Determine the (x, y) coordinate at the center of the cell enclosing the given text.  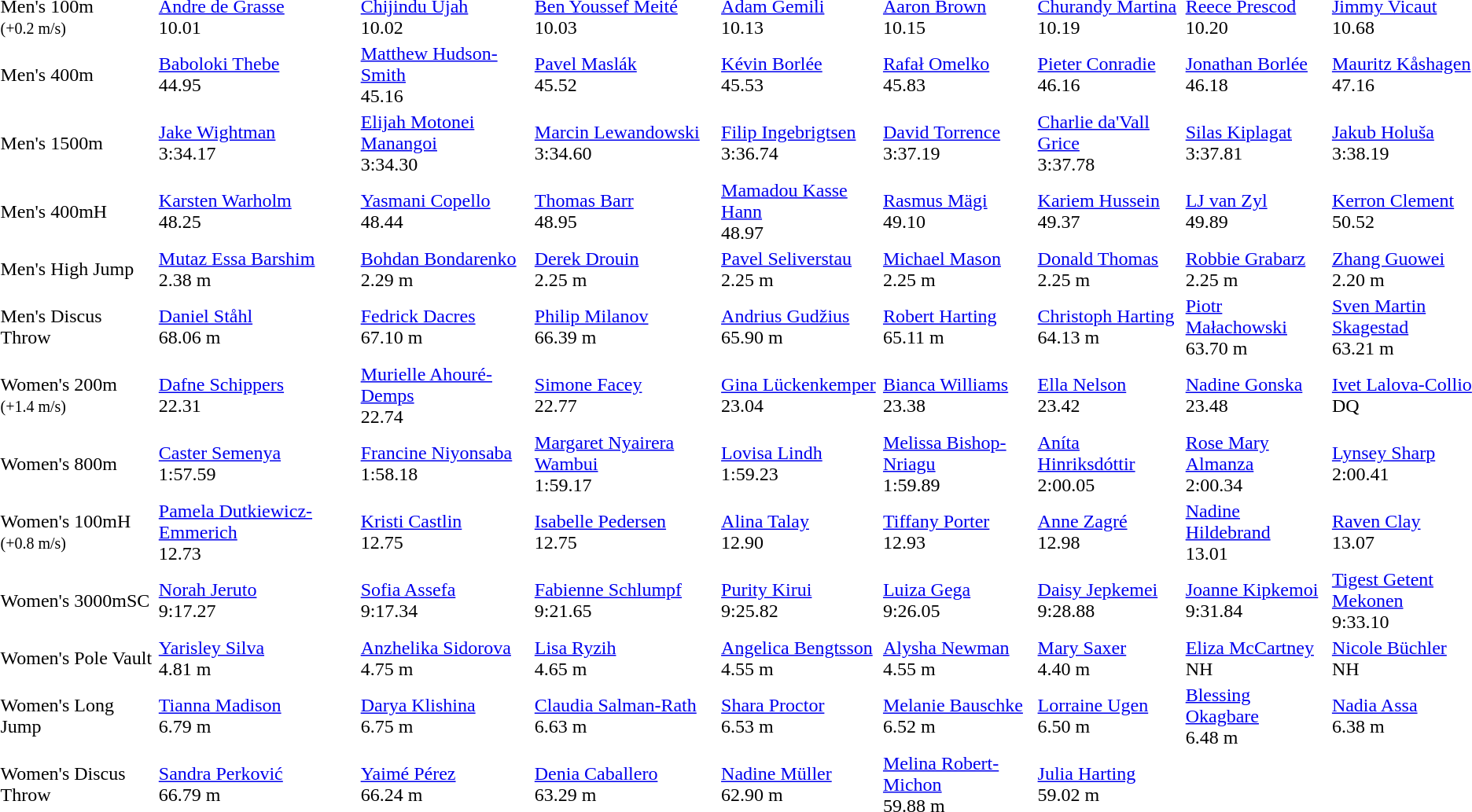
Alina Talay 12.90 (800, 532)
Joanne Kipkemoi 9:31.84 (1257, 601)
Ella Nelson 23.42 (1109, 395)
Robbie Grabarz 2.25 m (1257, 269)
Luiza Gega 9:26.05 (958, 601)
Angelica Bengtsson 4.55 m (800, 659)
Daniel Ståhl 68.06 m (257, 327)
Anne Zagré 12.98 (1109, 532)
Thomas Barr 48.95 (625, 211)
Kévin Borlée 45.53 (800, 75)
Anzhelika Sidorova 4.75 m (445, 659)
Lovisa Lindh 1:59.23 (800, 464)
Eliza McCartney NH (1257, 659)
Rafał Omelko 45.83 (958, 75)
Elijah Motonei Manangoi 3:34.30 (445, 143)
Alysha Newman 4.55 m (958, 659)
Jake Wightman 3:34.17 (257, 143)
Melanie Bauschke 6.52 m (958, 716)
Simone Facey 22.77 (625, 395)
Dafne Schippers 22.31 (257, 395)
Caster Semenya 1:57.59 (257, 464)
David Torrence 3:37.19 (958, 143)
Bianca Williams 23.38 (958, 395)
Robert Harting 65.11 m (958, 327)
Donald Thomas 2.25 m (1109, 269)
Kariem Hussein 49.37 (1109, 211)
Darya Klishina 6.75 m (445, 716)
Daisy Jepkemei 9:28.88 (1109, 601)
Derek Drouin 2.25 m (625, 269)
Shara Proctor 6.53 m (800, 716)
Norah Jeruto 9:17.27 (257, 601)
Marcin Lewandowski 3:34.60 (625, 143)
Charlie da'Vall Grice 3:37.78 (1109, 143)
Blessing Okagbare 6.48 m (1257, 716)
Karsten Warholm 48.25 (257, 211)
Melissa Bishop-Nriagu 1:59.89 (958, 464)
LJ van Zyl 49.89 (1257, 211)
Margaret Nyairera Wambui 1:59.17 (625, 464)
Purity Kirui 9:25.82 (800, 601)
Nadine Hildebrand 13.01 (1257, 532)
Pavel Seliverstau 2.25 m (800, 269)
Michael Mason 2.25 m (958, 269)
Tianna Madison 6.79 m (257, 716)
Mary Saxer 4.40 m (1109, 659)
Nadine Gonska 23.48 (1257, 395)
Isabelle Pedersen 12.75 (625, 532)
Rasmus Mägi 49.10 (958, 211)
Bohdan Bondarenko 2.29 m (445, 269)
Pieter Conradie 46.16 (1109, 75)
Tiffany Porter 12.93 (958, 532)
Jonathan Borlée 46.18 (1257, 75)
Rose Mary Almanza 2:00.34 (1257, 464)
Yarisley Silva 4.81 m (257, 659)
Yasmani Copello 48.44 (445, 211)
Pamela Dutkiewicz-Emmerich 12.73 (257, 532)
Fabienne Schlumpf 9:21.65 (625, 601)
Piotr Małachowski 63.70 m (1257, 327)
Claudia Salman-Rath 6.63 m (625, 716)
Mamadou Kasse Hann 48.97 (800, 211)
Baboloki Thebe 44.95 (257, 75)
Lisa Ryzih 4.65 m (625, 659)
Philip Milanov 66.39 m (625, 327)
Lorraine Ugen 6.50 m (1109, 716)
Fedrick Dacres 67.10 m (445, 327)
Murielle Ahouré-Demps 22.74 (445, 395)
Kristi Castlin 12.75 (445, 532)
Gina Lückenkemper 23.04 (800, 395)
Filip Ingebrigtsen 3:36.74 (800, 143)
Matthew Hudson-Smith 45.16 (445, 75)
Aníta Hinriksdóttir 2:00.05 (1109, 464)
Sofia Assefa 9:17.34 (445, 601)
Silas Kiplagat 3:37.81 (1257, 143)
Mutaz Essa Barshim 2.38 m (257, 269)
Francine Niyonsaba 1:58.18 (445, 464)
Pavel Maslák 45.52 (625, 75)
Christoph Harting 64.13 m (1109, 327)
Andrius Gudžius 65.90 m (800, 327)
